Return the (x, y) coordinate for the center point of the cell that contains the specified text.  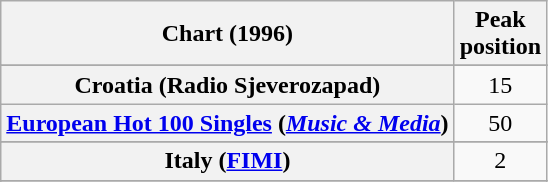
Croatia (Radio Sjeverozapad) (228, 85)
Italy (FIMI) (228, 161)
50 (500, 123)
European Hot 100 Singles (Music & Media) (228, 123)
15 (500, 85)
Chart (1996) (228, 34)
Peakposition (500, 34)
2 (500, 161)
